Locate the cell with the specified text and output its [X, Y] center coordinate. 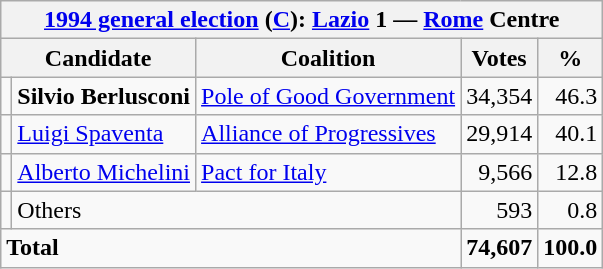
Others [236, 210]
Coalition [328, 58]
593 [500, 210]
Candidate [98, 58]
Luigi Spaventa [104, 134]
Alberto Michelini [104, 172]
34,354 [500, 96]
40.1 [570, 134]
% [570, 58]
100.0 [570, 248]
74,607 [500, 248]
1994 general election (C): Lazio 1 — Rome Centre [302, 20]
Pole of Good Government [328, 96]
Alliance of Progressives [328, 134]
46.3 [570, 96]
Pact for Italy [328, 172]
0.8 [570, 210]
Votes [500, 58]
12.8 [570, 172]
Silvio Berlusconi [104, 96]
29,914 [500, 134]
9,566 [500, 172]
Total [231, 248]
